Return [X, Y] of the center of cell containing provided text 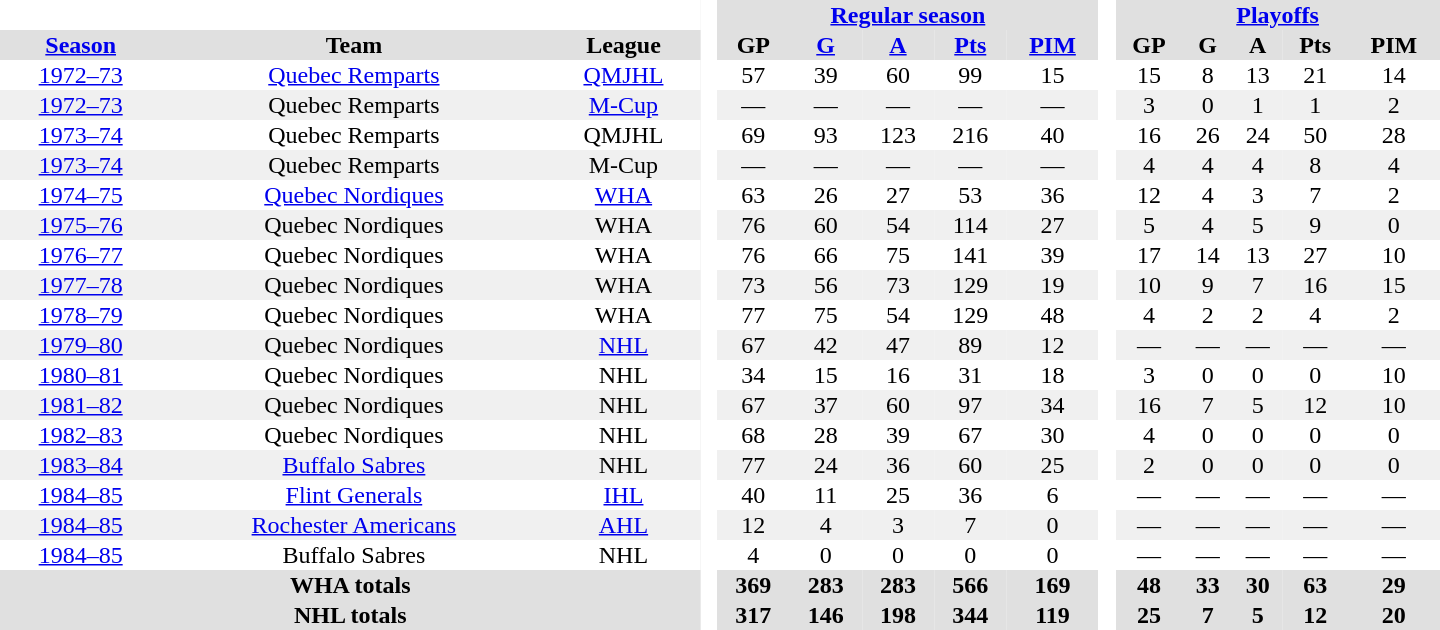
19 [1052, 285]
216 [970, 135]
Regular season [908, 15]
21 [1316, 75]
89 [970, 345]
141 [970, 255]
37 [825, 405]
566 [970, 585]
AHL [623, 525]
42 [825, 345]
1980–81 [80, 375]
66 [825, 255]
17 [1148, 255]
369 [753, 585]
11 [825, 495]
123 [898, 135]
6 [1052, 495]
68 [753, 435]
29 [1394, 585]
WHA totals [350, 585]
1982–83 [80, 435]
NHL totals [350, 615]
1981–82 [80, 405]
Rochester Americans [354, 525]
114 [970, 225]
Season [80, 45]
47 [898, 345]
317 [753, 615]
50 [1316, 135]
20 [1394, 615]
198 [898, 615]
97 [970, 405]
Playoffs [1278, 15]
69 [753, 135]
146 [825, 615]
53 [970, 195]
56 [825, 285]
Flint Generals [354, 495]
33 [1208, 585]
99 [970, 75]
119 [1052, 615]
31 [970, 375]
57 [753, 75]
18 [1052, 375]
1974–75 [80, 195]
Team [354, 45]
1975–76 [80, 225]
169 [1052, 585]
344 [970, 615]
1976–77 [80, 255]
League [623, 45]
IHL [623, 495]
1983–84 [80, 465]
1978–79 [80, 315]
93 [825, 135]
1979–80 [80, 345]
1977–78 [80, 285]
